Identify which cell holds the provided text, then report its (x, y) central coordinate. 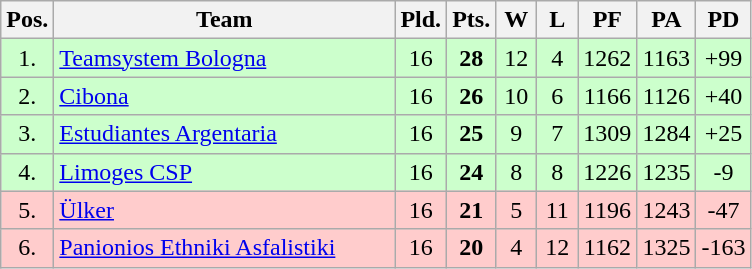
Estudiantes Argentaria (224, 134)
+99 (724, 58)
26 (472, 96)
-47 (724, 210)
28 (472, 58)
5 (516, 210)
10 (516, 96)
1262 (608, 58)
1284 (666, 134)
6. (28, 248)
7 (558, 134)
9 (516, 134)
11 (558, 210)
Limoges CSP (224, 172)
+40 (724, 96)
Panionios Ethniki Asfalistiki (224, 248)
L (558, 20)
W (516, 20)
Pts. (472, 20)
Pld. (421, 20)
1226 (608, 172)
Pos. (28, 20)
PD (724, 20)
1162 (608, 248)
1243 (666, 210)
2. (28, 96)
1235 (666, 172)
PA (666, 20)
1. (28, 58)
21 (472, 210)
24 (472, 172)
5. (28, 210)
4. (28, 172)
1163 (666, 58)
6 (558, 96)
+25 (724, 134)
1309 (608, 134)
Teamsystem Bologna (224, 58)
3. (28, 134)
1196 (608, 210)
1126 (666, 96)
-163 (724, 248)
25 (472, 134)
Team (224, 20)
20 (472, 248)
PF (608, 20)
1325 (666, 248)
-9 (724, 172)
1166 (608, 96)
Ülker (224, 210)
Cibona (224, 96)
